Return the (X, Y) coordinate for the center point of the cell that contains the specified text.  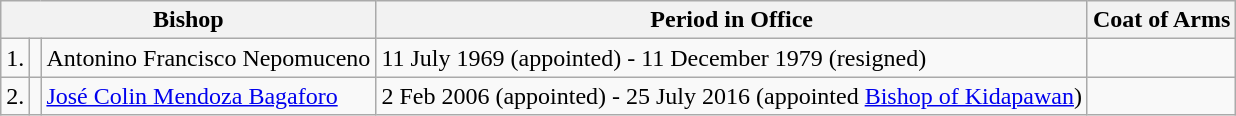
1. (16, 58)
Coat of Arms (1161, 20)
Bishop (188, 20)
2. (16, 96)
2 Feb 2006 (appointed) - 25 July 2016 (appointed Bishop of Kidapawan) (732, 96)
Period in Office (732, 20)
Antonino Francisco Nepomuceno (208, 58)
11 July 1969 (appointed) - 11 December 1979 (resigned) (732, 58)
José Colin Mendoza Bagaforo (208, 96)
